Output the [X, Y] coordinate of the center of the cell containing the given text.  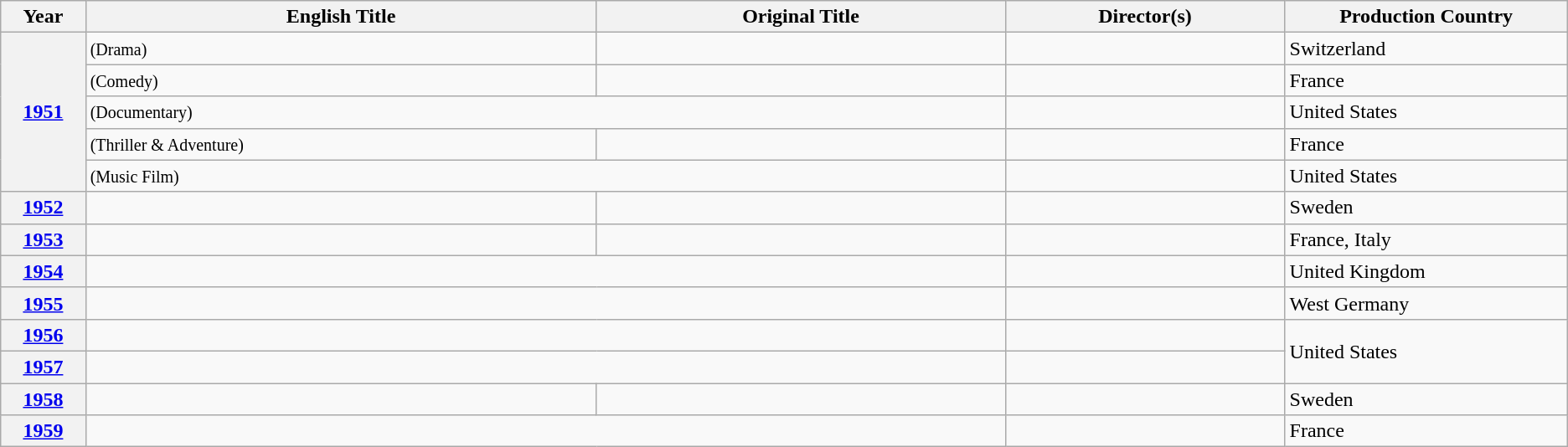
(Music Film) [545, 176]
1956 [44, 335]
English Title [341, 17]
1959 [44, 431]
France, Italy [1426, 239]
Year [44, 17]
1953 [44, 239]
Production Country [1426, 17]
(Documentary) [545, 112]
1958 [44, 399]
Switzerland [1426, 49]
Original Title [801, 17]
1955 [44, 303]
Director(s) [1145, 17]
1952 [44, 208]
(Comedy) [341, 80]
United Kingdom [1426, 271]
1957 [44, 367]
1951 [44, 112]
1954 [44, 271]
(Thriller & Adventure) [341, 144]
(Drama) [341, 49]
West Germany [1426, 303]
